Determine the [X, Y] coordinate at the center of the cell enclosing the given text.  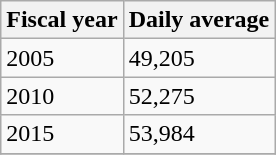
53,984 [199, 134]
52,275 [199, 96]
Daily average [199, 20]
2010 [62, 96]
2005 [62, 58]
Fiscal year [62, 20]
2015 [62, 134]
49,205 [199, 58]
